Locate the cell with the specified text and output its [x, y] center coordinate. 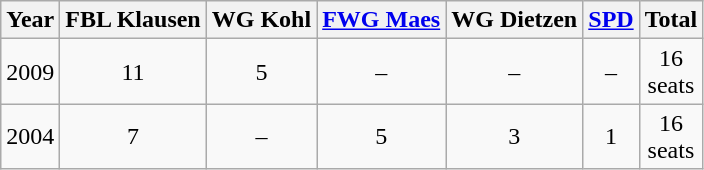
11 [133, 72]
2009 [30, 72]
2004 [30, 136]
1 [611, 136]
Year [30, 20]
3 [514, 136]
FBL Klausen [133, 20]
Total [671, 20]
7 [133, 136]
SPD [611, 20]
FWG Maes [382, 20]
WG Dietzen [514, 20]
WG Kohl [261, 20]
